Detect which cell encompasses the target text, then output its [x, y] center coordinate. 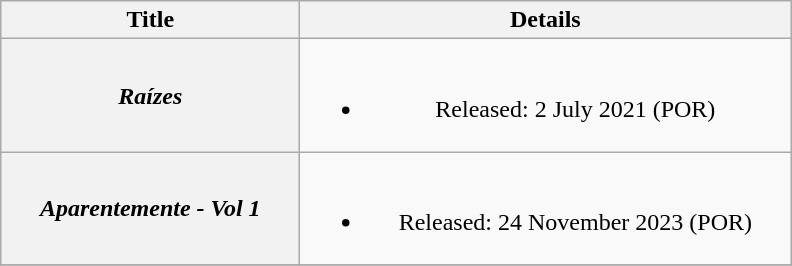
Released: 24 November 2023 (POR) [546, 208]
Details [546, 20]
Title [150, 20]
Raízes [150, 96]
Aparentemente - Vol 1 [150, 208]
Released: 2 July 2021 (POR) [546, 96]
